Capture the cell that displays the provided text and extract its [x, y] central coordinate. 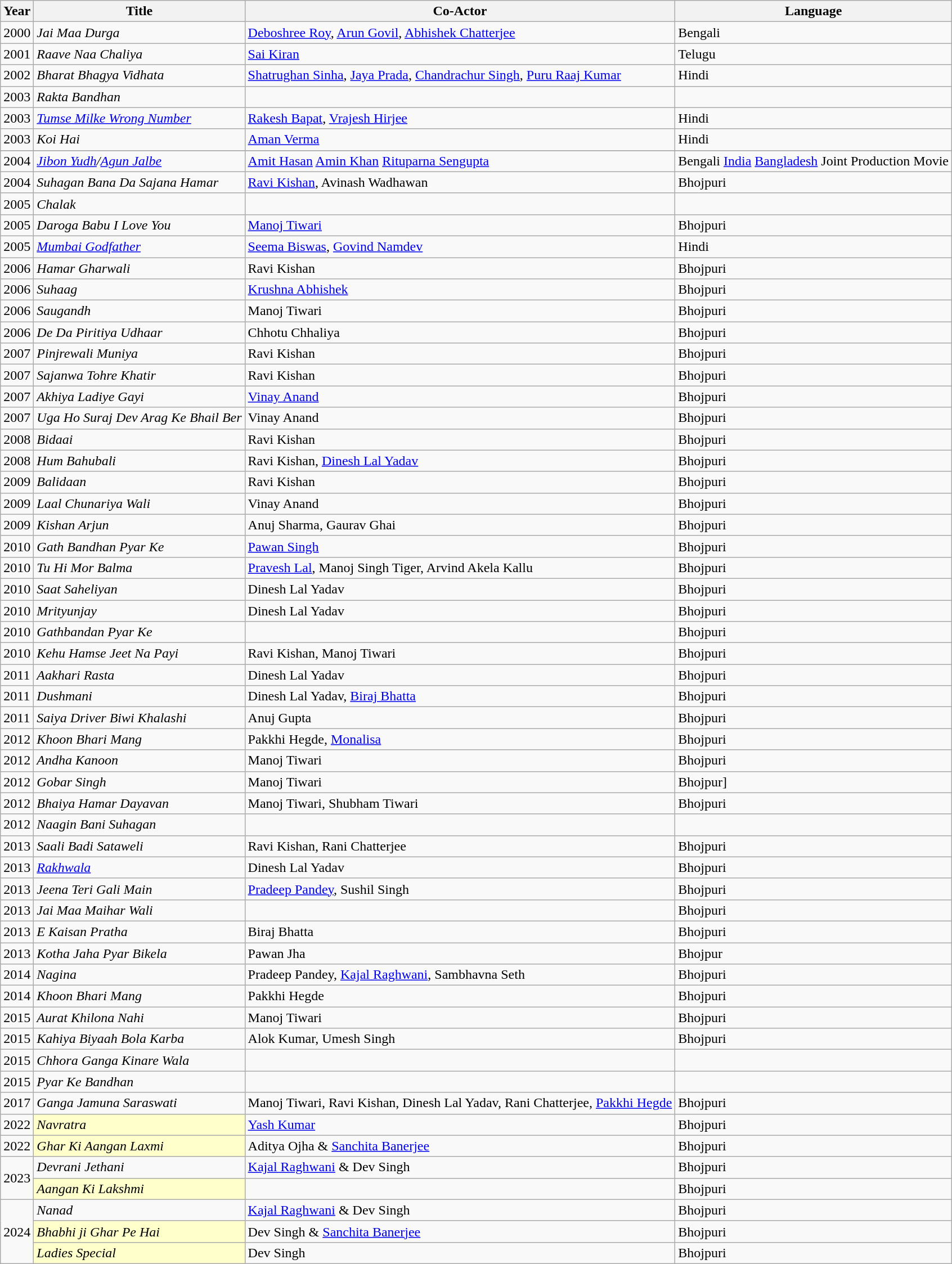
Ravi Kishan, Dinesh Lal Yadav [460, 461]
Bidaai [140, 439]
Andha Kanoon [140, 761]
Jeena Teri Gali Main [140, 889]
Balidaan [140, 482]
Alok Kumar, Umesh Singh [460, 1039]
Saugandh [140, 311]
Bhabhi ji Ghar Pe Hai [140, 1231]
Jai Maa Maihar Wali [140, 910]
Chhora Ganga Kinare Wala [140, 1060]
Bhaiya Hamar Dayavan [140, 803]
Pawan Singh [460, 546]
Kishan Arjun [140, 525]
De Da Piritiya Udhaar [140, 332]
Gobar Singh [140, 782]
Rakta Bandhan [140, 97]
Rakhwala [140, 867]
Pawan Jha [460, 953]
Jibon Yudh/Agun Jalbe [140, 161]
Gathbandan Pyar Ke [140, 632]
Krushna Abhishek [460, 290]
Kotha Jaha Pyar Bikela [140, 953]
Pravesh Lal, Manoj Singh Tiger, Arvind Akela Kallu [460, 568]
Mrityunjay [140, 610]
Dinesh Lal Yadav, Biraj Bhatta [460, 696]
Aurat Khilona Nahi [140, 1018]
Dushmani [140, 696]
Naagin Bani Suhagan [140, 825]
Dev Singh [460, 1253]
Dev Singh & Sanchita Banerjee [460, 1231]
Co-Actor [460, 11]
Bengali [814, 33]
Uga Ho Suraj Dev Arag Ke Bhail Ber [140, 418]
Pradeep Pandey, Sushil Singh [460, 889]
Ghar Ki Aangan Laxmi [140, 1146]
Sajanwa Tohre Khatir [140, 375]
Shatrughan Sinha, Jaya Prada, Chandrachur Singh, Puru Raaj Kumar [460, 75]
Manoj Tiwari, Shubham Tiwari [460, 803]
2017 [17, 1103]
Hamar Gharwali [140, 268]
2002 [17, 75]
Tu Hi Mor Balma [140, 568]
Pradeep Pandey, Kajal Raghwani, Sambhavna Seth [460, 975]
Nanad [140, 1210]
Ravi Kishan, Rani Chatterjee [460, 846]
Akhiya Ladiye Gayi [140, 397]
Amit Hasan Amin Khan Rituparna Sengupta [460, 161]
Kahiya Biyaah Bola Karba [140, 1039]
Nagina [140, 975]
Bhojpur] [814, 782]
Ladies Special [140, 1253]
Hum Bahubali [140, 461]
Gath Bandhan Pyar Ke [140, 546]
Yash Kumar [460, 1124]
Saiya Driver Biwi Khalashi [140, 718]
Navratra [140, 1124]
Pinjrewali Muniya [140, 354]
Title [140, 11]
2000 [17, 33]
Jai Maa Durga [140, 33]
Pyar Ke Bandhan [140, 1082]
Saali Badi Sataweli [140, 846]
2024 [17, 1231]
Devrani Jethani [140, 1167]
Anuj Gupta [460, 718]
Bhojpur [814, 953]
Ganga Jamuna Saraswati [140, 1103]
Year [17, 11]
Telugu [814, 54]
Ravi Kishan, Avinash Wadhawan [460, 182]
Saat Saheliyan [140, 589]
Manoj Tiwari, Ravi Kishan, Dinesh Lal Yadav, Rani Chatterjee, Pakkhi Hegde [460, 1103]
E Kaisan Pratha [140, 932]
Aakhari Rasta [140, 675]
Kehu Hamse Jeet Na Payi [140, 654]
Bengali India Bangladesh Joint Production Movie [814, 161]
Pakkhi Hegde [460, 996]
Daroga Babu I Love You [140, 225]
Suhaag [140, 290]
Tumse Milke Wrong Number [140, 118]
Koi Hai [140, 140]
Suhagan Bana Da Sajana Hamar [140, 182]
Aman Verma [460, 140]
Aangan Ki Lakshmi [140, 1189]
Chhotu Chhaliya [460, 332]
Deboshree Roy, Arun Govil, Abhishek Chatterjee [460, 33]
Language [814, 11]
Rakesh Bapat, Vrajesh Hirjee [460, 118]
2023 [17, 1178]
Mumbai Godfather [140, 246]
Chalak [140, 204]
Laal Chunariya Wali [140, 503]
Bharat Bhagya Vidhata [140, 75]
Seema Biswas, Govind Namdev [460, 246]
Pakkhi Hegde, Monalisa [460, 739]
2001 [17, 54]
Anuj Sharma, Gaurav Ghai [460, 525]
Biraj Bhatta [460, 932]
Sai Kiran [460, 54]
Ravi Kishan, Manoj Tiwari [460, 654]
Raave Naa Chaliya [140, 54]
Aditya Ojha & Sanchita Banerjee [460, 1146]
